Find where the given text appears and provide that cell's center as (x, y) coordinate. 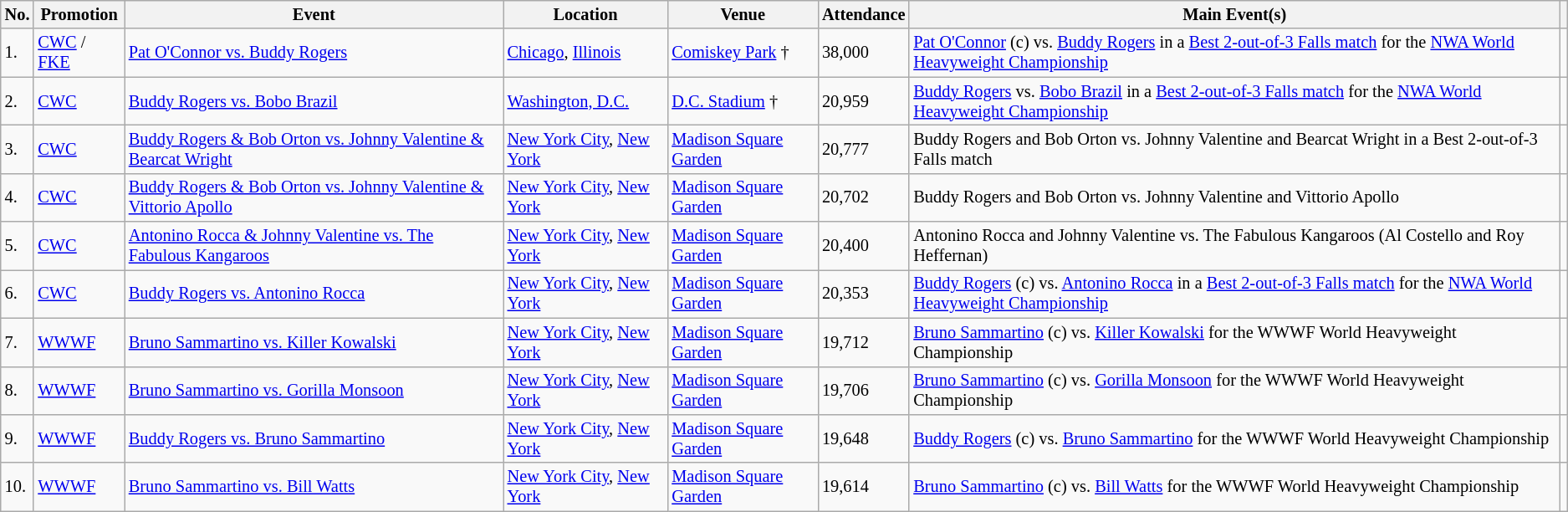
Washington, D.C. (585, 101)
2. (18, 101)
5. (18, 246)
Buddy Rogers vs. Bobo Brazil (314, 101)
Buddy Rogers (c) vs. Antonino Rocca in a Best 2-out-of-3 Falls match for the NWA World Heavyweight Championship (1234, 294)
Bruno Sammartino vs. Bill Watts (314, 487)
Bruno Sammartino vs. Gorilla Monsoon (314, 391)
Antonino Rocca and Johnny Valentine vs. The Fabulous Kangaroos (Al Costello and Roy Heffernan) (1234, 246)
Buddy Rogers vs. Bobo Brazil in a Best 2-out-of-3 Falls match for the NWA World Heavyweight Championship (1234, 101)
8. (18, 391)
20,400 (863, 246)
D.C. Stadium † (743, 101)
No. (18, 14)
1. (18, 53)
9. (18, 438)
7. (18, 342)
CWC / FKE (79, 53)
Buddy Rogers & Bob Orton vs. Johnny Valentine & Bearcat Wright (314, 149)
Main Event(s) (1234, 14)
4. (18, 197)
10. (18, 487)
6. (18, 294)
Bruno Sammartino (c) vs. Bill Watts for the WWWF World Heavyweight Championship (1234, 487)
Venue (743, 14)
Pat O'Connor (c) vs. Buddy Rogers in a Best 2-out-of-3 Falls match for the NWA World Heavyweight Championship (1234, 53)
19,712 (863, 342)
19,648 (863, 438)
Event (314, 14)
20,959 (863, 101)
3. (18, 149)
Attendance (863, 14)
Chicago, Illinois (585, 53)
19,706 (863, 391)
Buddy Rogers & Bob Orton vs. Johnny Valentine & Vittorio Apollo (314, 197)
Buddy Rogers and Bob Orton vs. Johnny Valentine and Vittorio Apollo (1234, 197)
20,777 (863, 149)
Buddy Rogers vs. Bruno Sammartino (314, 438)
Location (585, 14)
Bruno Sammartino (c) vs. Gorilla Monsoon for the WWWF World Heavyweight Championship (1234, 391)
20,702 (863, 197)
Buddy Rogers vs. Antonino Rocca (314, 294)
Comiskey Park † (743, 53)
Buddy Rogers and Bob Orton vs. Johnny Valentine and Bearcat Wright in a Best 2-out-of-3 Falls match (1234, 149)
Bruno Sammartino vs. Killer Kowalski (314, 342)
Bruno Sammartino (c) vs. Killer Kowalski for the WWWF World Heavyweight Championship (1234, 342)
20,353 (863, 294)
Pat O'Connor vs. Buddy Rogers (314, 53)
Antonino Rocca & Johnny Valentine vs. The Fabulous Kangaroos (314, 246)
38,000 (863, 53)
Promotion (79, 14)
Buddy Rogers (c) vs. Bruno Sammartino for the WWWF World Heavyweight Championship (1234, 438)
19,614 (863, 487)
